Locate the cell with the specified text and output its [x, y] center coordinate. 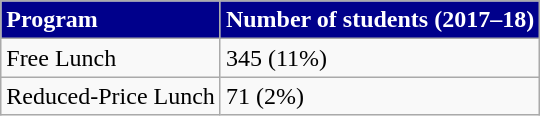
Free Lunch [111, 58]
345 (11%) [380, 58]
Reduced-Price Lunch [111, 96]
Program [111, 20]
71 (2%) [380, 96]
Number of students (2017–18) [380, 20]
